Return [x, y] of the center of cell containing provided text 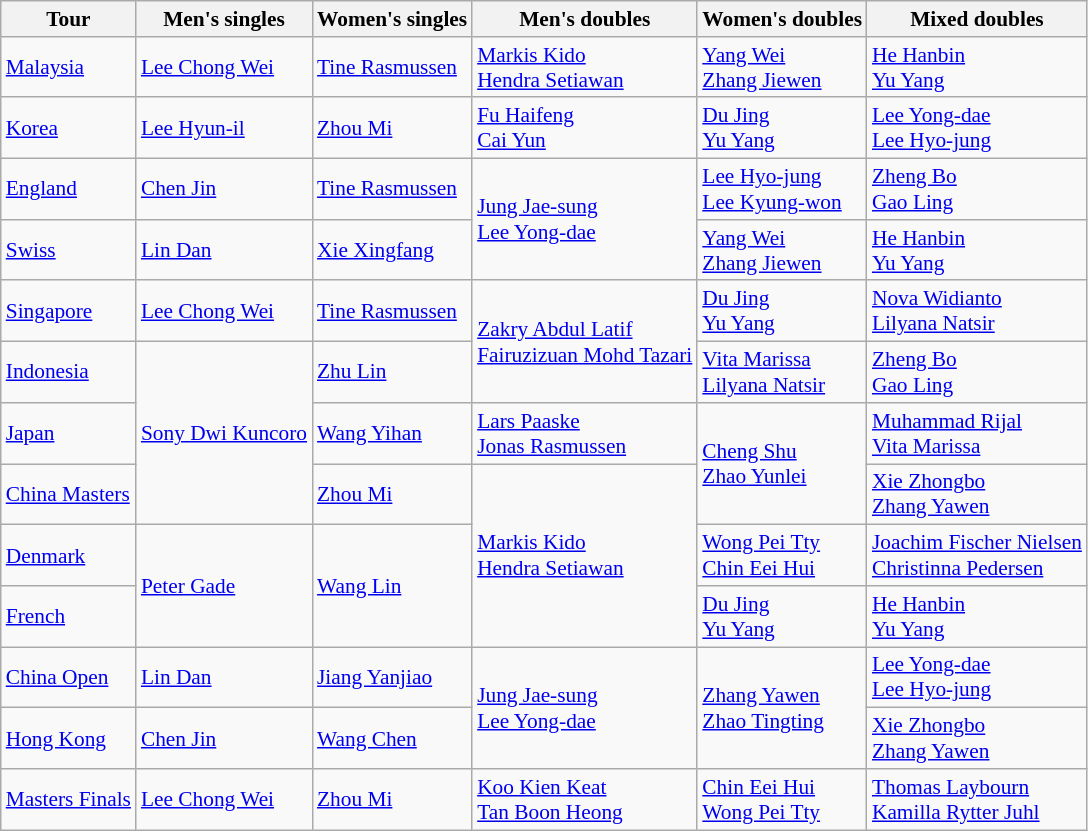
Wong Pei Tty Chin Eei Hui [782, 556]
Japan [68, 434]
Men's doubles [584, 19]
Wang Chen [392, 738]
Men's singles [224, 19]
Xie Xingfang [392, 250]
China Open [68, 678]
Swiss [68, 250]
Singapore [68, 312]
Koo Kien Keat Tan Boon Heong [584, 800]
Lee Hyo-jung Lee Kyung-won [782, 190]
Jiang Yanjiao [392, 678]
French [68, 616]
Muhammad Rijal Vita Marissa [977, 434]
Lars Paaske Jonas Rasmussen [584, 434]
Women's doubles [782, 19]
Zhang Yawen Zhao Tingting [782, 708]
Korea [68, 128]
Peter Gade [224, 586]
Tour [68, 19]
Denmark [68, 556]
Sony Dwi Kuncoro [224, 434]
Wang Yihan [392, 434]
Joachim Fischer Nielsen Christinna Pedersen [977, 556]
Thomas Laybourn Kamilla Rytter Juhl [977, 800]
Lee Hyun-il [224, 128]
Zakry Abdul Latif Fairuzizuan Mohd Tazari [584, 342]
Nova Widianto Lilyana Natsir [977, 312]
Vita Marissa Lilyana Natsir [782, 372]
Mixed doubles [977, 19]
Indonesia [68, 372]
Hong Kong [68, 738]
Wang Lin [392, 586]
England [68, 190]
Malaysia [68, 68]
Zhu Lin [392, 372]
China Masters [68, 494]
Masters Finals [68, 800]
Fu Haifeng Cai Yun [584, 128]
Chin Eei Hui Wong Pei Tty [782, 800]
Cheng Shu Zhao Yunlei [782, 464]
Women's singles [392, 19]
